Provide the [x, y] coordinate of the cell's center where the given text is located.  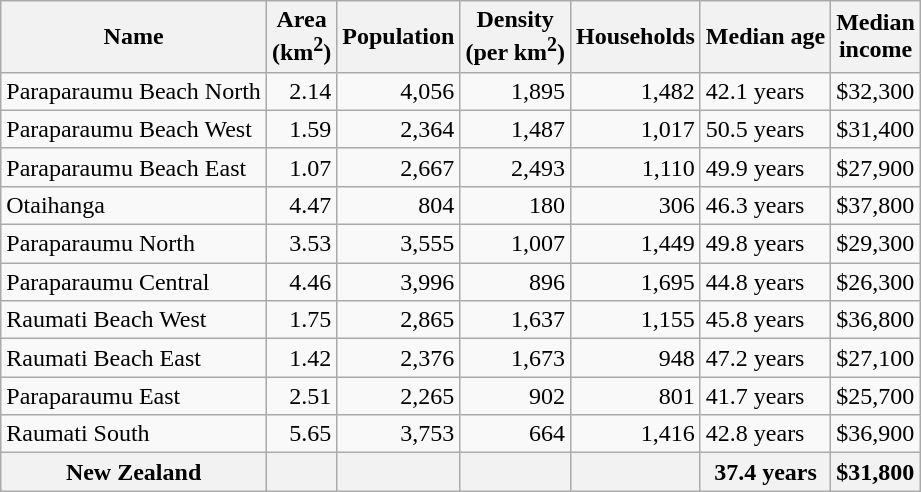
45.8 years [765, 320]
Population [398, 37]
2,376 [398, 358]
46.3 years [765, 205]
1,155 [636, 320]
50.5 years [765, 129]
42.8 years [765, 434]
$31,800 [876, 472]
$26,300 [876, 282]
Raumati Beach West [134, 320]
$36,800 [876, 320]
1,487 [516, 129]
1.07 [301, 167]
Raumati Beach East [134, 358]
$29,300 [876, 244]
1,637 [516, 320]
1.59 [301, 129]
801 [636, 396]
1,482 [636, 91]
Density(per km2) [516, 37]
1,895 [516, 91]
1,449 [636, 244]
2,493 [516, 167]
3.53 [301, 244]
49.8 years [765, 244]
1.42 [301, 358]
3,753 [398, 434]
$25,700 [876, 396]
896 [516, 282]
$31,400 [876, 129]
1,673 [516, 358]
2.51 [301, 396]
Paraparaumu Beach North [134, 91]
306 [636, 205]
$36,900 [876, 434]
664 [516, 434]
New Zealand [134, 472]
47.2 years [765, 358]
5.65 [301, 434]
Paraparaumu East [134, 396]
3,555 [398, 244]
42.1 years [765, 91]
1.75 [301, 320]
804 [398, 205]
1,007 [516, 244]
3,996 [398, 282]
2,265 [398, 396]
1,695 [636, 282]
Name [134, 37]
Paraparaumu Beach East [134, 167]
948 [636, 358]
49.9 years [765, 167]
4.47 [301, 205]
Otaihanga [134, 205]
$37,800 [876, 205]
37.4 years [765, 472]
41.7 years [765, 396]
$27,100 [876, 358]
Paraparaumu Central [134, 282]
Median age [765, 37]
1,416 [636, 434]
4,056 [398, 91]
1,110 [636, 167]
Paraparaumu North [134, 244]
4.46 [301, 282]
Paraparaumu Beach West [134, 129]
$27,900 [876, 167]
2,865 [398, 320]
Medianincome [876, 37]
Area(km2) [301, 37]
$32,300 [876, 91]
180 [516, 205]
1,017 [636, 129]
902 [516, 396]
2,667 [398, 167]
44.8 years [765, 282]
Households [636, 37]
2,364 [398, 129]
Raumati South [134, 434]
2.14 [301, 91]
